Provide the (X, Y) coordinate of the cell's center where the given text is located.  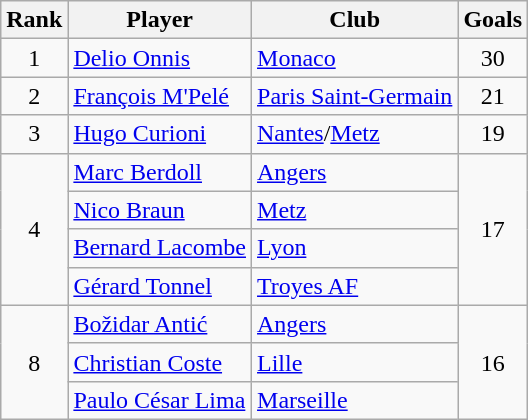
19 (493, 134)
Metz (355, 210)
2 (34, 96)
Bernard Lacombe (160, 248)
Goals (493, 20)
Player (160, 20)
Delio Onnis (160, 58)
4 (34, 229)
3 (34, 134)
Club (355, 20)
21 (493, 96)
Paris Saint-Germain (355, 96)
Monaco (355, 58)
Gérard Tonnel (160, 286)
Christian Coste (160, 362)
Nantes/Metz (355, 134)
Hugo Curioni (160, 134)
8 (34, 362)
Lyon (355, 248)
Paulo César Lima (160, 400)
Rank (34, 20)
Lille (355, 362)
Božidar Antić (160, 324)
17 (493, 229)
1 (34, 58)
Troyes AF (355, 286)
Nico Braun (160, 210)
François M'Pelé (160, 96)
Marc Berdoll (160, 172)
30 (493, 58)
Marseille (355, 400)
16 (493, 362)
